Search for the cell housing the specified text and yield its [x, y] center coordinate. 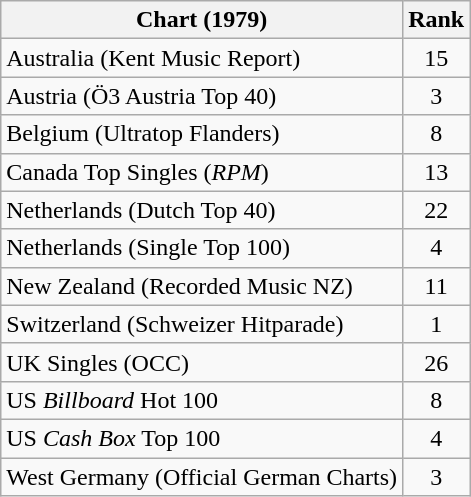
26 [436, 362]
15 [436, 58]
1 [436, 324]
Canada Top Singles (RPM) [202, 172]
22 [436, 210]
West Germany (Official German Charts) [202, 477]
New Zealand (Recorded Music NZ) [202, 286]
Belgium (Ultratop Flanders) [202, 134]
Netherlands (Dutch Top 40) [202, 210]
Netherlands (Single Top 100) [202, 248]
US Billboard Hot 100 [202, 400]
Australia (Kent Music Report) [202, 58]
Chart (1979) [202, 20]
Rank [436, 20]
Switzerland (Schweizer Hitparade) [202, 324]
US Cash Box Top 100 [202, 438]
UK Singles (OCC) [202, 362]
11 [436, 286]
Austria (Ö3 Austria Top 40) [202, 96]
13 [436, 172]
